Find where the given text appears and provide that cell's center as [X, Y] coordinate. 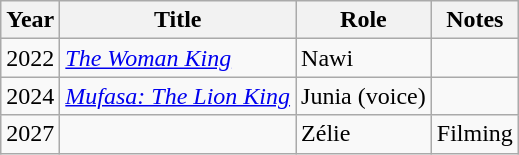
Title [178, 20]
Filming [474, 134]
2027 [30, 134]
Zélie [364, 134]
2024 [30, 96]
Notes [474, 20]
Junia (voice) [364, 96]
The Woman King [178, 58]
2022 [30, 58]
Nawi [364, 58]
Year [30, 20]
Mufasa: The Lion King [178, 96]
Role [364, 20]
